Return the (x, y) coordinate for the center point of the cell that contains the specified text.  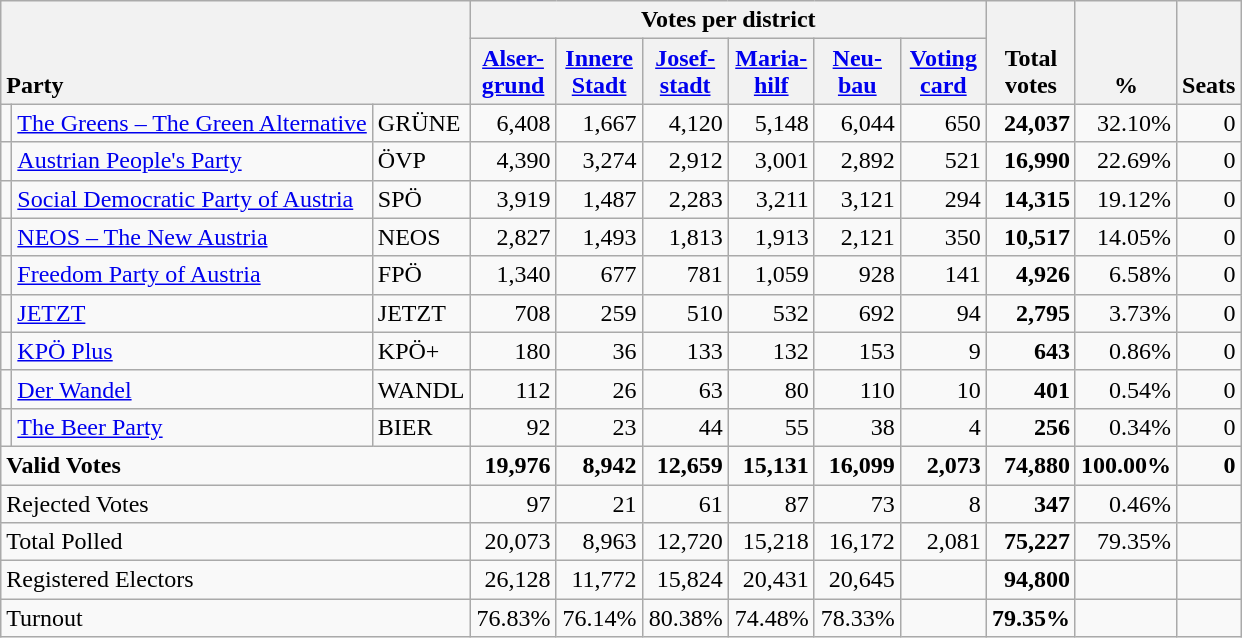
532 (771, 313)
294 (943, 199)
692 (857, 313)
32.10% (1126, 123)
Rejected Votes (236, 503)
259 (599, 313)
97 (513, 503)
20,073 (513, 542)
26 (599, 389)
Josef-stadt (685, 72)
15,824 (685, 580)
Turnout (236, 618)
10 (943, 389)
FPÖ (421, 275)
3,919 (513, 199)
Freedom Party of Austria (192, 275)
Registered Electors (236, 580)
4,390 (513, 161)
NEOS (421, 237)
347 (1030, 503)
4,926 (1030, 275)
708 (513, 313)
2,892 (857, 161)
16,172 (857, 542)
0.54% (1126, 389)
350 (943, 237)
26,128 (513, 580)
Party (236, 52)
2,073 (943, 465)
22.69% (1126, 161)
NEOS – The New Austria (192, 237)
16,099 (857, 465)
2,283 (685, 199)
1,667 (599, 123)
110 (857, 389)
2,081 (943, 542)
928 (857, 275)
10,517 (1030, 237)
6.58% (1126, 275)
180 (513, 351)
KPÖ Plus (192, 351)
19.12% (1126, 199)
2,912 (685, 161)
20,431 (771, 580)
132 (771, 351)
Valid Votes (236, 465)
75,227 (1030, 542)
Social Democratic Party of Austria (192, 199)
InnereStadt (599, 72)
WANDL (421, 389)
ÖVP (421, 161)
Votes per district (728, 20)
1,493 (599, 237)
8,963 (599, 542)
153 (857, 351)
401 (1030, 389)
5,148 (771, 123)
87 (771, 503)
The Greens – The Green Alternative (192, 123)
16,990 (1030, 161)
8,942 (599, 465)
3.73% (1126, 313)
3,274 (599, 161)
KPÖ+ (421, 351)
4 (943, 427)
0.46% (1126, 503)
1,913 (771, 237)
92 (513, 427)
677 (599, 275)
3,121 (857, 199)
80 (771, 389)
Votingcard (943, 72)
2,827 (513, 237)
1,813 (685, 237)
BIER (421, 427)
Maria-hilf (771, 72)
24,037 (1030, 123)
650 (943, 123)
20,645 (857, 580)
78.33% (857, 618)
Totalvotes (1030, 52)
8 (943, 503)
1,340 (513, 275)
63 (685, 389)
2,121 (857, 237)
510 (685, 313)
3,001 (771, 161)
The Beer Party (192, 427)
GRÜNE (421, 123)
781 (685, 275)
76.83% (513, 618)
0.34% (1126, 427)
76.14% (599, 618)
23 (599, 427)
15,218 (771, 542)
12,720 (685, 542)
12,659 (685, 465)
73 (857, 503)
643 (1030, 351)
133 (685, 351)
521 (943, 161)
6,408 (513, 123)
256 (1030, 427)
141 (943, 275)
2,795 (1030, 313)
21 (599, 503)
36 (599, 351)
Austrian People's Party (192, 161)
38 (857, 427)
44 (685, 427)
6,044 (857, 123)
100.00% (1126, 465)
Alser-grund (513, 72)
1,059 (771, 275)
15,131 (771, 465)
Der Wandel (192, 389)
3,211 (771, 199)
1,487 (599, 199)
% (1126, 52)
14.05% (1126, 237)
74.48% (771, 618)
94,800 (1030, 580)
55 (771, 427)
SPÖ (421, 199)
0.86% (1126, 351)
94 (943, 313)
11,772 (599, 580)
74,880 (1030, 465)
9 (943, 351)
4,120 (685, 123)
Total Polled (236, 542)
80.38% (685, 618)
61 (685, 503)
19,976 (513, 465)
Neu-bau (857, 72)
112 (513, 389)
14,315 (1030, 199)
Seats (1209, 52)
